Scan for the cell matching the given text and deliver its [x, y] coordinate at center. 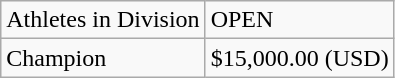
$15,000.00 (USD) [300, 58]
Champion [103, 58]
OPEN [300, 20]
Athletes in Division [103, 20]
